Return [X, Y] of the center of cell containing provided text 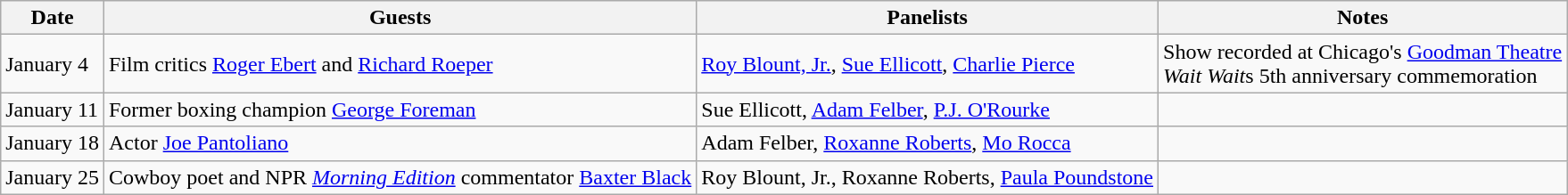
Date [53, 18]
January 25 [53, 177]
Adam Felber, Roxanne Roberts, Mo Rocca [928, 143]
Guests [400, 18]
Show recorded at Chicago's Goodman TheatreWait Waits 5th anniversary commemoration [1363, 64]
Sue Ellicott, Adam Felber, P.J. O'Rourke [928, 110]
January 4 [53, 64]
Panelists [928, 18]
Roy Blount, Jr., Roxanne Roberts, Paula Poundstone [928, 177]
January 18 [53, 143]
Film critics Roger Ebert and Richard Roeper [400, 64]
Cowboy poet and NPR Morning Edition commentator Baxter Black [400, 177]
Roy Blount, Jr., Sue Ellicott, Charlie Pierce [928, 64]
Notes [1363, 18]
Former boxing champion George Foreman [400, 110]
Actor Joe Pantoliano [400, 143]
January 11 [53, 110]
